Search for the cell housing the specified text and yield its (x, y) center coordinate. 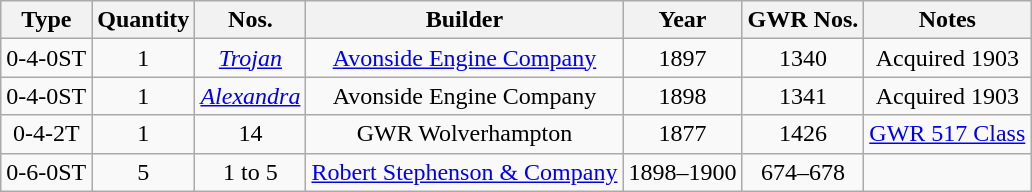
0-6-0ST (46, 172)
Year (682, 20)
Alexandra (250, 96)
1897 (682, 58)
1341 (803, 96)
1877 (682, 134)
1426 (803, 134)
Nos. (250, 20)
GWR Nos. (803, 20)
1 to 5 (250, 172)
Trojan (250, 58)
1898 (682, 96)
GWR Wolverhampton (464, 134)
Notes (948, 20)
Robert Stephenson & Company (464, 172)
Type (46, 20)
1340 (803, 58)
1898–1900 (682, 172)
0-4-2T (46, 134)
Quantity (144, 20)
14 (250, 134)
Builder (464, 20)
674–678 (803, 172)
5 (144, 172)
GWR 517 Class (948, 134)
